Identify which cell holds the provided text, then report its (X, Y) central coordinate. 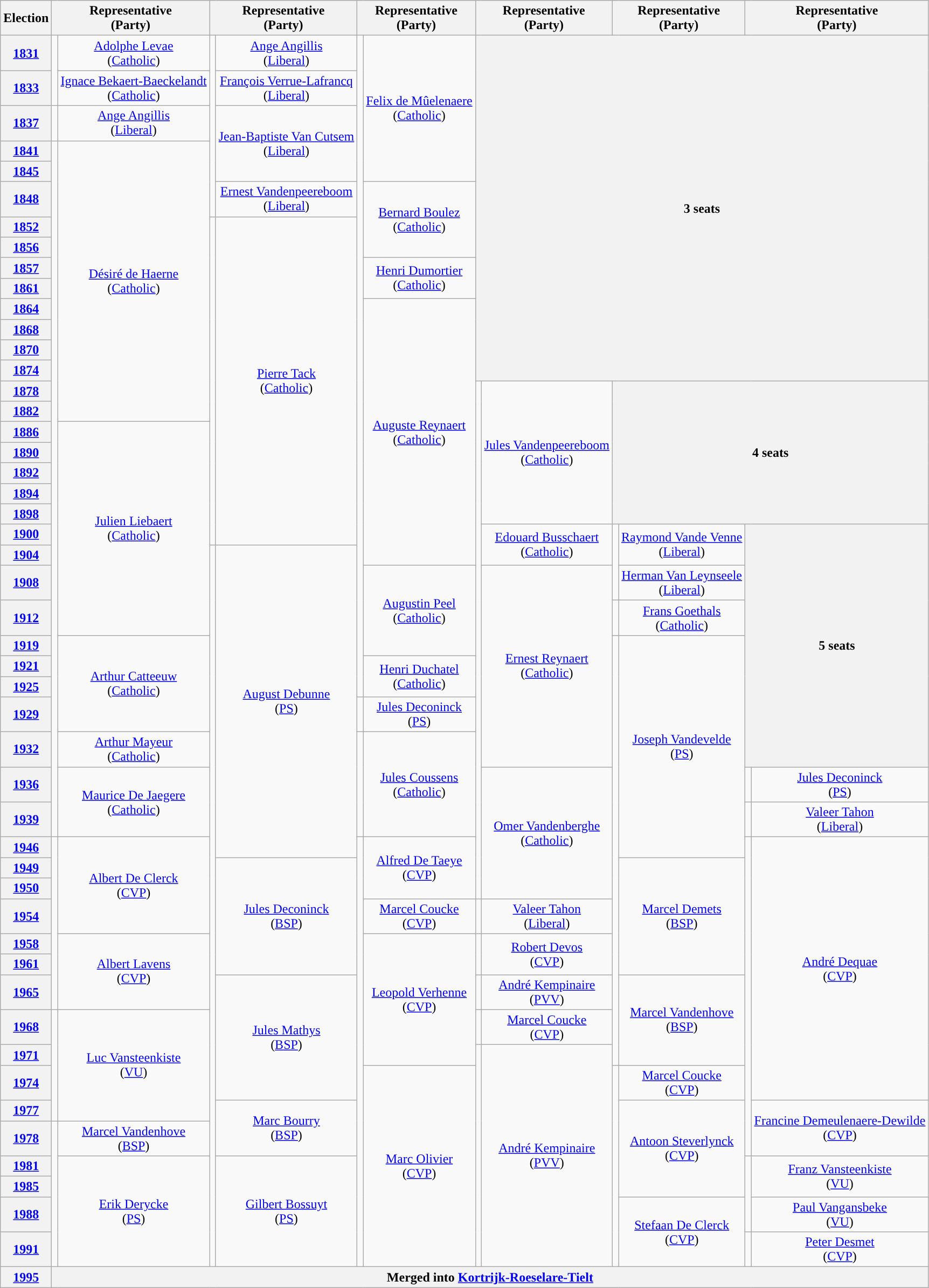
Luc Vansteenkiste(VU) (134, 1065)
Alfred De Taeye(CVP) (419, 868)
Joseph Vandevelde(PS) (682, 746)
Jules Coussens(Catholic) (419, 784)
1864 (26, 309)
Albert Lavens(CVP) (134, 972)
Frans Goethals(Catholic) (682, 617)
1848 (26, 199)
1833 (26, 88)
Raymond Vande Venne(Liberal) (682, 545)
Jules Deconinck(BSP) (287, 916)
1925 (26, 687)
Marc Bourry(BSP) (287, 1128)
1900 (26, 534)
1939 (26, 820)
Herman Van Leynseele(Liberal) (682, 583)
Julien Liebaert(Catholic) (134, 529)
5 seats (837, 645)
1878 (26, 391)
Arthur Mayeur(Catholic) (134, 750)
4 seats (770, 452)
Election (26, 18)
1961 (26, 964)
Jules Vandenpeereboom(Catholic) (546, 452)
Arthur Catteeuw(Catholic) (134, 683)
Stefaan De Clerck(CVP) (682, 1232)
Gilbert Bossuyt(PS) (287, 1212)
1845 (26, 171)
Marc Olivier(CVP) (419, 1166)
1932 (26, 750)
Augustin Peel(Catholic) (419, 610)
Jean-Baptiste Van Cutsem(Liberal) (287, 143)
1936 (26, 784)
Maurice De Jaegere(Catholic) (134, 802)
1965 (26, 992)
Ernest Reynaert(Catholic) (546, 666)
Omer Vandenberghe(Catholic) (546, 833)
1946 (26, 847)
Felix de Mûelenaere(Catholic) (419, 109)
Erik Derycke(PS) (134, 1212)
Ernest Vandenpeereboom(Liberal) (287, 199)
Auguste Reynaert(Catholic) (419, 432)
1958 (26, 944)
1912 (26, 617)
3 seats (702, 208)
1950 (26, 888)
1892 (26, 473)
1894 (26, 493)
Jules Mathys(BSP) (287, 1038)
1852 (26, 227)
1831 (26, 53)
Bernard Boulez(Catholic) (419, 220)
1921 (26, 666)
Robert Devos(CVP) (546, 954)
Merged into Kortrijk-Roeselare-Tielt (490, 1277)
1841 (26, 151)
Ignace Bekaert-Baeckelandt(Catholic) (134, 88)
1882 (26, 412)
1985 (26, 1187)
1978 (26, 1138)
1968 (26, 1027)
1995 (26, 1277)
Edouard Busschaert(Catholic) (546, 545)
1929 (26, 714)
1988 (26, 1214)
1868 (26, 329)
1890 (26, 452)
1991 (26, 1250)
Franz Vansteenkiste(VU) (840, 1176)
Henri Dumortier(Catholic) (419, 278)
1949 (26, 868)
1857 (26, 268)
François Verrue-Lafrancq(Liberal) (287, 88)
Désiré de Haerne(Catholic) (134, 281)
Henri Duchatel(Catholic) (419, 676)
1908 (26, 583)
Peter Desmet(CVP) (840, 1250)
1898 (26, 514)
1870 (26, 350)
1837 (26, 123)
1861 (26, 288)
1981 (26, 1166)
André Dequae(CVP) (840, 969)
1856 (26, 247)
1886 (26, 432)
1954 (26, 916)
August Debunne(PS) (287, 701)
Paul Vangansbeke(VU) (840, 1214)
1971 (26, 1055)
1919 (26, 645)
Pierre Tack(Catholic) (287, 380)
Francine Demeulenaere-Dewilde(CVP) (840, 1128)
Marcel Demets(BSP) (682, 916)
Leopold Verhenne(CVP) (419, 999)
1974 (26, 1083)
1977 (26, 1110)
Antoon Steverlynck(CVP) (682, 1148)
Adolphe Levae(Catholic) (134, 53)
Albert De Clerck(CVP) (134, 886)
1874 (26, 371)
1904 (26, 555)
